Determine the (X, Y) coordinate at the center of the cell enclosing the given text.  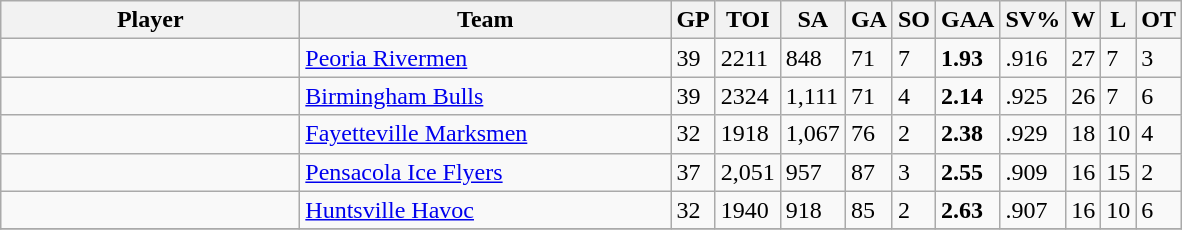
848 (812, 58)
.916 (1033, 58)
87 (868, 172)
918 (812, 210)
GP (693, 20)
2.38 (968, 134)
2211 (748, 58)
W (1084, 20)
.925 (1033, 96)
27 (1084, 58)
.909 (1033, 172)
Player (150, 20)
1,111 (812, 96)
1918 (748, 134)
2.55 (968, 172)
18 (1084, 134)
15 (1118, 172)
2,051 (748, 172)
SV% (1033, 20)
957 (812, 172)
2324 (748, 96)
TOI (748, 20)
.907 (1033, 210)
GA (868, 20)
Pensacola Ice Flyers (486, 172)
Peoria Rivermen (486, 58)
SA (812, 20)
GAA (968, 20)
Birmingham Bulls (486, 96)
OT (1159, 20)
Fayetteville Marksmen (486, 134)
Huntsville Havoc (486, 210)
26 (1084, 96)
SO (914, 20)
37 (693, 172)
Team (486, 20)
85 (868, 210)
.929 (1033, 134)
1,067 (812, 134)
76 (868, 134)
L (1118, 20)
1.93 (968, 58)
2.14 (968, 96)
2.63 (968, 210)
1940 (748, 210)
